Return (x, y) of the center of cell containing provided text 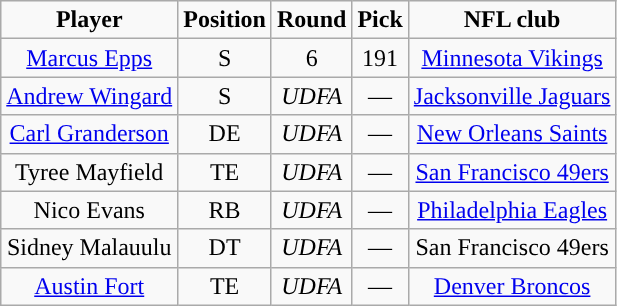
Round (311, 20)
Andrew Wingard (90, 96)
Austin Fort (90, 286)
Pick (380, 20)
Position (225, 20)
NFL club (512, 20)
Marcus Epps (90, 58)
6 (311, 58)
Jacksonville Jaguars (512, 96)
DT (225, 248)
New Orleans Saints (512, 134)
Player (90, 20)
Tyree Mayfield (90, 172)
Philadelphia Eagles (512, 210)
RB (225, 210)
Minnesota Vikings (512, 58)
Denver Broncos (512, 286)
191 (380, 58)
Carl Granderson (90, 134)
DE (225, 134)
Sidney Malauulu (90, 248)
Nico Evans (90, 210)
